Return (x, y) of the center of cell containing provided text 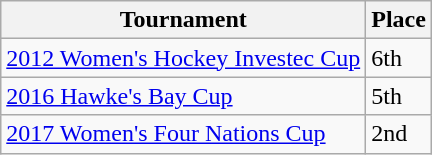
2012 Women's Hockey Investec Cup (184, 58)
Tournament (184, 20)
Place (399, 20)
6th (399, 58)
5th (399, 96)
2nd (399, 134)
2016 Hawke's Bay Cup (184, 96)
2017 Women's Four Nations Cup (184, 134)
